Output the (x, y) coordinate of the center of the cell containing the given text.  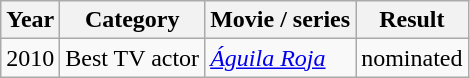
Year (30, 20)
Águila Roja (280, 58)
Result (412, 20)
nominated (412, 58)
Best TV actor (132, 58)
2010 (30, 58)
Movie / series (280, 20)
Category (132, 20)
